For the text-containing cell, return its midpoint in (x, y) coordinate format. 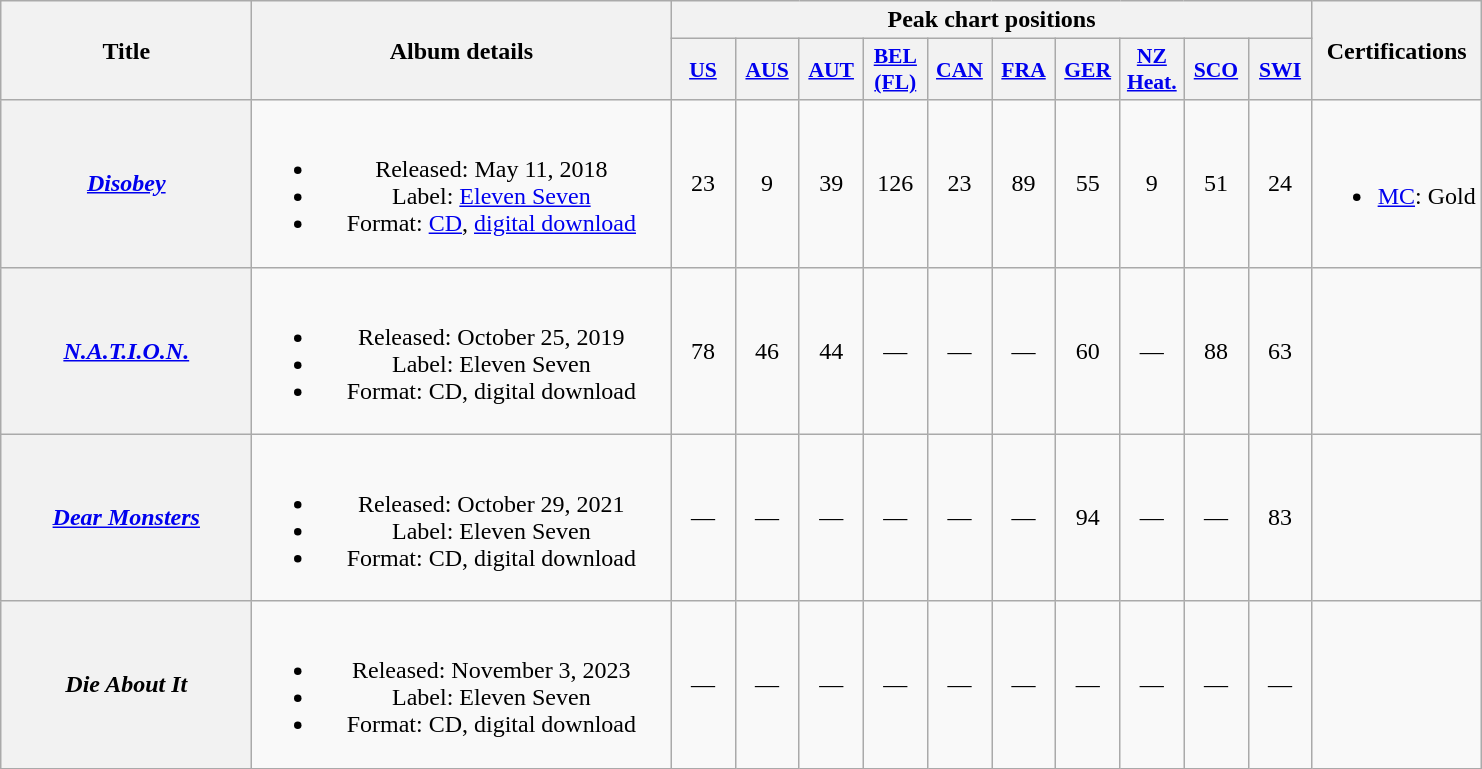
FRA (1024, 70)
Released: November 3, 2023Label: Eleven SevenFormat: CD, digital download (462, 684)
51 (1216, 184)
Disobey (126, 184)
Peak chart positions (992, 20)
SCO (1216, 70)
Album details (462, 50)
MC: Gold (1396, 184)
63 (1280, 350)
Title (126, 50)
CAN (959, 70)
Released: October 29, 2021Label: Eleven SevenFormat: CD, digital download (462, 518)
89 (1024, 184)
US (703, 70)
N.A.T.I.O.N. (126, 350)
Die About It (126, 684)
GER (1088, 70)
39 (831, 184)
Certifications (1396, 50)
AUT (831, 70)
46 (767, 350)
83 (1280, 518)
126 (895, 184)
Released: October 25, 2019Label: Eleven SevenFormat: CD, digital download (462, 350)
24 (1280, 184)
78 (703, 350)
60 (1088, 350)
Dear Monsters (126, 518)
SWI (1280, 70)
94 (1088, 518)
AUS (767, 70)
55 (1088, 184)
88 (1216, 350)
Released: May 11, 2018Label: Eleven SevenFormat: CD, digital download (462, 184)
NZ Heat. (1152, 70)
44 (831, 350)
BEL(FL) (895, 70)
